Output the [x, y] coordinate of the center of the cell containing the given text.  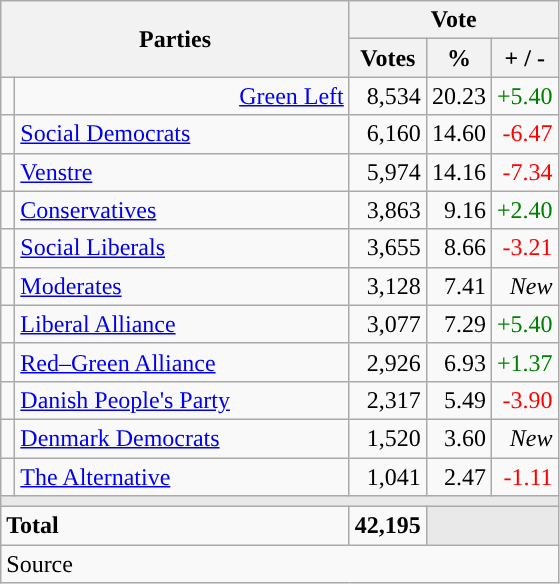
6.93 [458, 362]
Total [176, 526]
+1.37 [524, 362]
Parties [176, 39]
Moderates [182, 286]
3.60 [458, 438]
20.23 [458, 96]
5,974 [388, 172]
7.41 [458, 286]
Social Democrats [182, 134]
-7.34 [524, 172]
Green Left [182, 96]
6,160 [388, 134]
14.16 [458, 172]
9.16 [458, 210]
Danish People's Party [182, 400]
Liberal Alliance [182, 324]
-3.21 [524, 248]
5.49 [458, 400]
-3.90 [524, 400]
7.29 [458, 324]
3,655 [388, 248]
1,041 [388, 477]
3,128 [388, 286]
8.66 [458, 248]
+2.40 [524, 210]
14.60 [458, 134]
3,863 [388, 210]
2,317 [388, 400]
3,077 [388, 324]
Social Liberals [182, 248]
1,520 [388, 438]
-1.11 [524, 477]
2,926 [388, 362]
Source [280, 564]
The Alternative [182, 477]
Red–Green Alliance [182, 362]
+ / - [524, 58]
Venstre [182, 172]
8,534 [388, 96]
-6.47 [524, 134]
% [458, 58]
Votes [388, 58]
42,195 [388, 526]
Denmark Democrats [182, 438]
Vote [454, 20]
2.47 [458, 477]
Conservatives [182, 210]
